Return [x, y] of the center of cell containing provided text 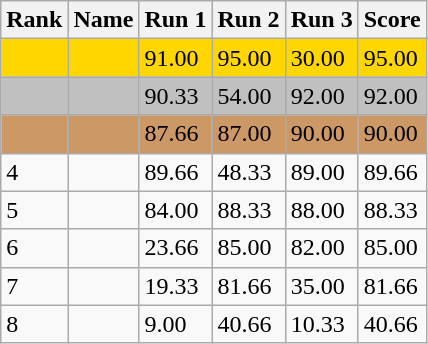
84.00 [176, 210]
23.66 [176, 248]
Run 1 [176, 20]
10.33 [322, 324]
9.00 [176, 324]
6 [34, 248]
Name [104, 20]
Rank [34, 20]
54.00 [248, 96]
30.00 [322, 58]
91.00 [176, 58]
90.33 [176, 96]
89.00 [322, 172]
7 [34, 286]
88.00 [322, 210]
87.00 [248, 134]
35.00 [322, 286]
82.00 [322, 248]
8 [34, 324]
48.33 [248, 172]
4 [34, 172]
87.66 [176, 134]
5 [34, 210]
19.33 [176, 286]
Run 2 [248, 20]
Score [392, 20]
Run 3 [322, 20]
